Search for the cell housing the specified text and yield its (x, y) center coordinate. 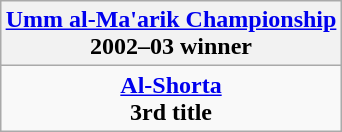
Umm al-Ma'arik Championship2002–03 winner (171, 34)
Al-Shorta3rd title (171, 98)
